Return (X, Y) of the center of cell containing provided text 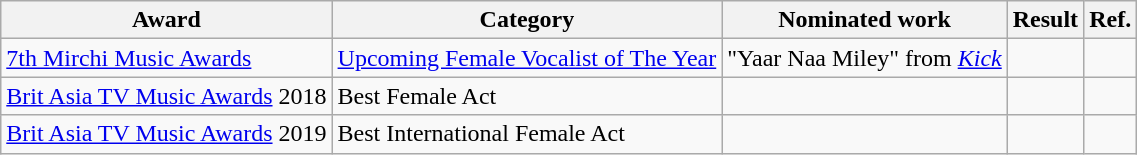
Nominated work (864, 20)
Award (166, 20)
7th Mirchi Music Awards (166, 58)
Best Female Act (527, 96)
Ref. (1110, 20)
Upcoming Female Vocalist of The Year (527, 58)
Brit Asia TV Music Awards 2018 (166, 96)
Brit Asia TV Music Awards 2019 (166, 134)
Best International Female Act (527, 134)
Category (527, 20)
Result (1045, 20)
"Yaar Naa Miley" from Kick (864, 58)
